Determine the [x, y] coordinate at the center of the cell enclosing the given text.  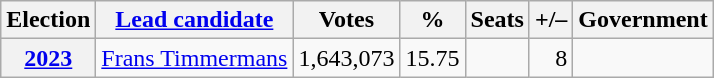
+/– [550, 20]
Frans Timmermans [194, 58]
Election [48, 20]
Lead candidate [194, 20]
% [432, 20]
Government [643, 20]
Seats [497, 20]
8 [550, 58]
1,643,073 [346, 58]
Votes [346, 20]
2023 [48, 58]
15.75 [432, 58]
